Pinpoint the cell where the given text exists, returning its [X, Y] midpoint coordinate. 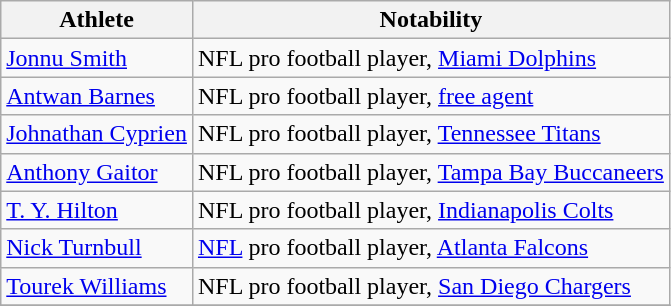
Jonnu Smith [97, 58]
Nick Turnbull [97, 248]
NFL pro football player, free agent [430, 96]
NFL pro football player, San Diego Chargers [430, 286]
NFL pro football player, Indianapolis Colts [430, 210]
Athlete [97, 20]
NFL pro football player, Tennessee Titans [430, 134]
NFL pro football player, Miami Dolphins [430, 58]
Anthony Gaitor [97, 172]
Antwan Barnes [97, 96]
Tourek Williams [97, 286]
NFL pro football player, Atlanta Falcons [430, 248]
T. Y. Hilton [97, 210]
Johnathan Cyprien [97, 134]
NFL pro football player, Tampa Bay Buccaneers [430, 172]
Notability [430, 20]
